Capture the cell that displays the provided text and extract its [x, y] central coordinate. 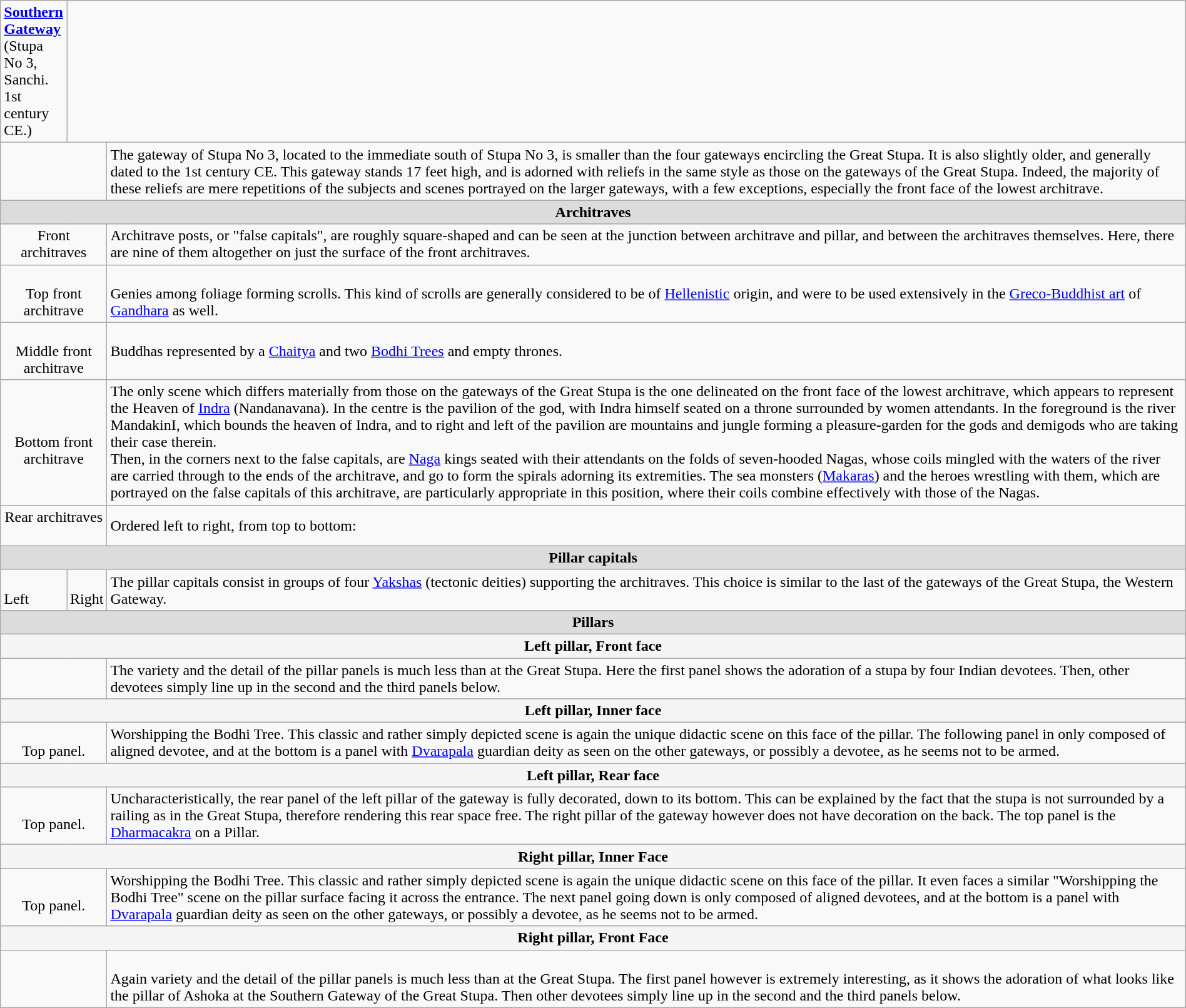
Left pillar, Inner face [593, 711]
Left [34, 589]
Architraves [593, 212]
Ordered left to right, from top to bottom: [646, 526]
Right pillar, Inner Face [593, 857]
Buddhas represented by a Chaitya and two Bodhi Trees and empty thrones. [646, 351]
Front architraves [54, 244]
Left pillar, Rear face [593, 775]
Rear architraves [54, 526]
Right [86, 589]
Southern Gateway(Stupa No 3, Sanchi. 1st century CE.) [34, 71]
Right pillar, Front Face [593, 938]
Top front architrave [54, 293]
Pillars [593, 622]
Left pillar, Front face [593, 646]
Middle front architrave [54, 351]
Pillar capitals [593, 557]
Bottom front architrave [54, 442]
